Return the [X, Y] coordinate for the center point of the cell that contains the specified text.  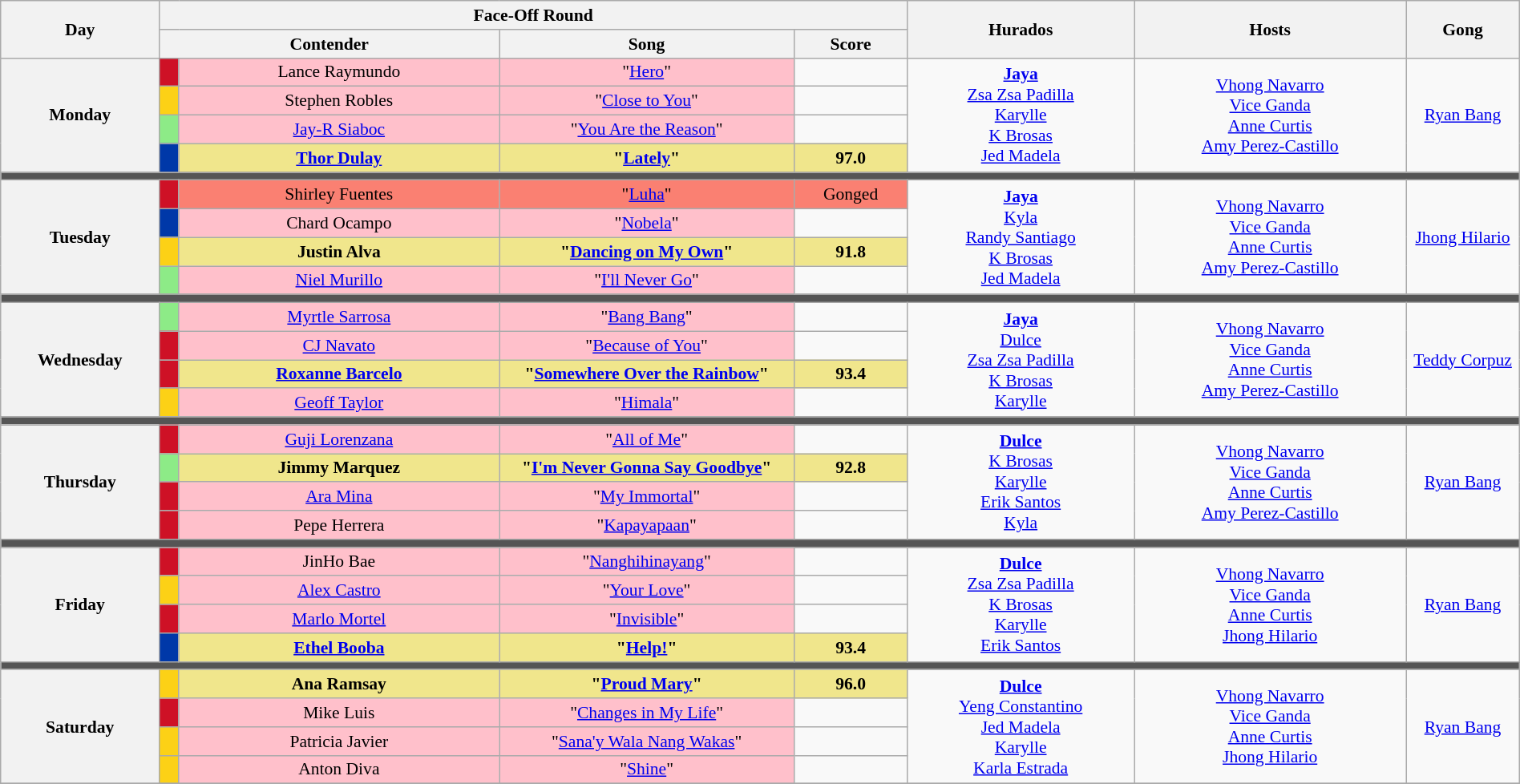
Jhong Hilario [1462, 237]
"Kapayapaan" [647, 525]
Friday [80, 604]
Hosts [1270, 29]
"Shine" [647, 770]
Roxanne Barcelo [339, 374]
"Help!" [647, 648]
JayaZsa Zsa PadillaKarylleK BrosasJed Madela [1021, 115]
"Close to You" [647, 101]
"Nanghihinayang" [647, 562]
"Hero" [647, 72]
92.8 [850, 468]
Song [647, 44]
"My Immortal" [647, 497]
Guji Lorenzana [339, 439]
Chard Ocampo [339, 224]
Gong [1462, 29]
JinHo Bae [339, 562]
JayaDulceZsa Zsa PadillaK BrosasKarylle [1021, 360]
JayaKylaRandy SantiagoK BrosasJed Madela [1021, 237]
"Sana'y Wala Nang Wakas" [647, 742]
Thursday [80, 482]
Pepe Herrera [339, 525]
"All of Me" [647, 439]
Gonged [850, 195]
Ethel Booba [339, 648]
"Luha" [647, 195]
"Lately" [647, 158]
Thor Dulay [339, 158]
Myrtle Sarrosa [339, 317]
"Your Love" [647, 591]
Saturday [80, 727]
DulceYeng ConstantinoJed MadelaKarylleKarla Estrada [1021, 727]
91.8 [850, 252]
Justin Alva [339, 252]
Wednesday [80, 360]
Alex Castro [339, 591]
Jay-R Siaboc [339, 130]
Hurados [1021, 29]
Anton Diva [339, 770]
"Bang Bang" [647, 317]
"Proud Mary" [647, 685]
DulceZsa Zsa PadillaK BrosasKarylleErik Santos [1021, 604]
Teddy Corpuz [1462, 360]
Day [80, 29]
Geoff Taylor [339, 403]
Lance Raymundo [339, 72]
Marlo Mortel [339, 619]
Ara Mina [339, 497]
Patricia Javier [339, 742]
97.0 [850, 158]
"Because of You" [647, 346]
"Invisible" [647, 619]
"I'm Never Gonna Say Goodbye" [647, 468]
Stephen Robles [339, 101]
96.0 [850, 685]
Contender [329, 44]
"Dancing on My Own" [647, 252]
Niel Murillo [339, 281]
Face-Off Round [534, 15]
DulceK BrosasKarylleErik SantosKyla [1021, 482]
Tuesday [80, 237]
CJ Navato [339, 346]
"Himala" [647, 403]
"Changes in My Life" [647, 713]
Ana Ramsay [339, 685]
"I'll Never Go" [647, 281]
Score [850, 44]
Jimmy Marquez [339, 468]
"You Are the Reason" [647, 130]
"Nobela" [647, 224]
Mike Luis [339, 713]
Monday [80, 115]
Shirley Fuentes [339, 195]
"Somewhere Over the Rainbow" [647, 374]
